Return the (X, Y) coordinate for the center point of the cell that contains the specified text.  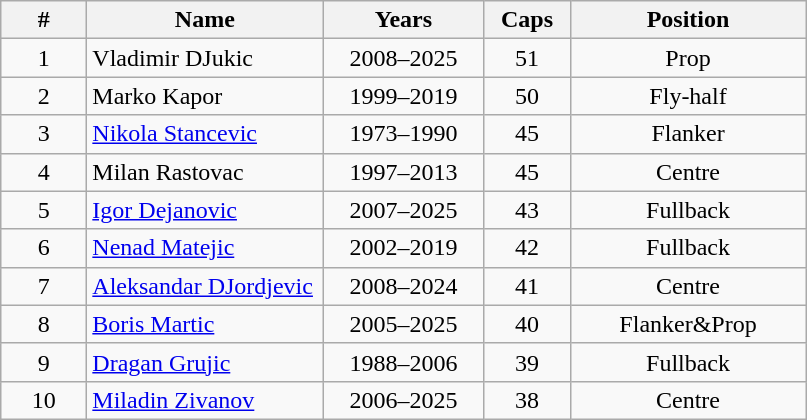
1 (44, 58)
Nikola Stancevic (205, 134)
2006–2025 (404, 400)
Dragan Grujic (205, 362)
Caps (527, 20)
2007–2025 (404, 210)
10 (44, 400)
Nenad Matejic (205, 248)
Igor Dejanovic (205, 210)
2 (44, 96)
Years (404, 20)
51 (527, 58)
2005–2025 (404, 324)
2008–2024 (404, 286)
Flanker (688, 134)
6 (44, 248)
Marko Kapor (205, 96)
39 (527, 362)
1997–2013 (404, 172)
Boris Martic (205, 324)
50 (527, 96)
41 (527, 286)
3 (44, 134)
42 (527, 248)
Name (205, 20)
1988–2006 (404, 362)
Aleksandar DJordjevic (205, 286)
Flanker&Prop (688, 324)
8 (44, 324)
Fly-half (688, 96)
1973–1990 (404, 134)
43 (527, 210)
7 (44, 286)
Vladimir DJukic (205, 58)
1999–2019 (404, 96)
# (44, 20)
2002–2019 (404, 248)
2008–2025 (404, 58)
40 (527, 324)
Prop (688, 58)
Position (688, 20)
5 (44, 210)
Milan Rastovac (205, 172)
38 (527, 400)
Miladin Zivanov (205, 400)
9 (44, 362)
4 (44, 172)
